Locate the cell with the specified text and output its (x, y) center coordinate. 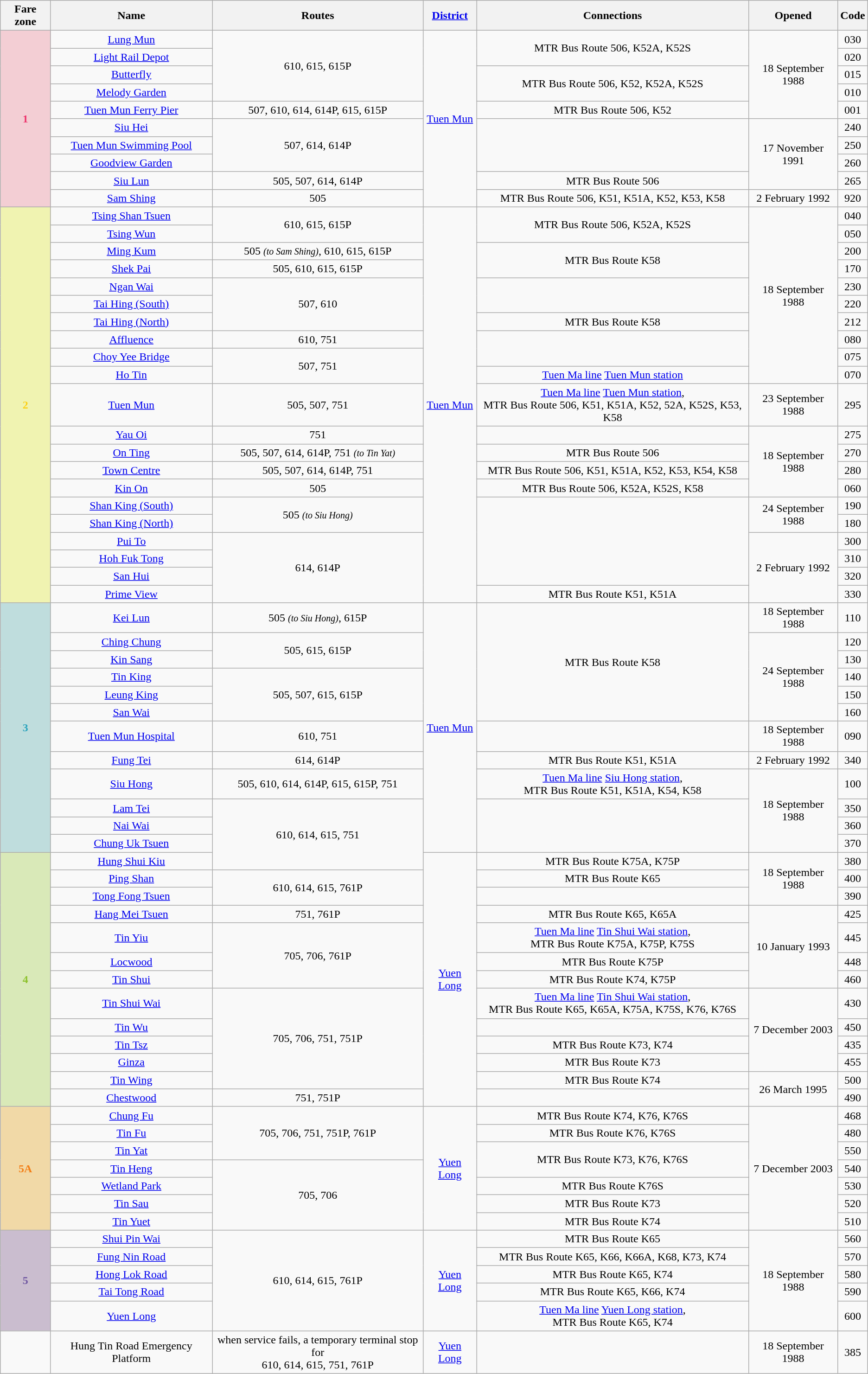
505, 610, 615, 615P (318, 269)
505, 610, 614, 614P, 615, 615P, 751 (318, 784)
Tai Hing (South) (132, 304)
Tuen Ma line Tuen Mun station (613, 375)
320 (853, 576)
090 (853, 736)
MTR Bus Route K75P (613, 962)
Hung Shui Kiu (132, 861)
500 (853, 1080)
400 (853, 879)
MTR Bus Route K65, K65A (613, 914)
240 (853, 128)
Tsing Shan Tsuen (132, 216)
580 (853, 1274)
when service fails, a temporary terminal stop for610, 614, 615, 751, 761P (318, 1352)
Tuen Mun Swimming Pool (132, 145)
140 (853, 677)
Melody Garden (132, 92)
590 (853, 1292)
250 (853, 145)
751, 751P (318, 1098)
Ping Shan (132, 879)
507, 614, 614P (318, 145)
390 (853, 896)
075 (853, 357)
Ching Chung (132, 642)
Hong Lok Road (132, 1274)
MTR Bus Route K65, K74 (613, 1274)
Chung Fu (132, 1115)
340 (853, 760)
295 (853, 405)
District (450, 16)
070 (853, 375)
300 (853, 541)
Lung Mun (132, 39)
10 January 1993 (793, 947)
5A (26, 1168)
Connections (613, 16)
507, 751 (318, 366)
Tuen Ma line Tin Shui Wai station, MTR Bus Route K75A, K75P, K75S (613, 938)
705, 706 (318, 1195)
430 (853, 1003)
060 (853, 488)
MTR Bus Route 506, K51, K51A, K52, K53, K58 (613, 198)
510 (853, 1221)
Shan King (South) (132, 505)
MTR Bus Route K73, K76, K76S (613, 1159)
450 (853, 1027)
505, 507, 614, 614P (318, 180)
705, 706, 751, 751P, 761P (318, 1133)
Tin Wing (132, 1080)
Tin Heng (132, 1168)
Tin Yuet (132, 1221)
Tsing Wun (132, 233)
Locwood (132, 962)
Siu Hong (132, 784)
Goodview Garden (132, 163)
Name (132, 16)
310 (853, 559)
MTR Bus Route K76, K76S (613, 1133)
370 (853, 843)
751 (318, 435)
550 (853, 1150)
280 (853, 470)
Ginza (132, 1062)
MTR Bus Route K65, K66, K74 (613, 1292)
120 (853, 642)
On Ting (132, 453)
MTR Bus Route K74, K75P (613, 979)
Siu Lun (132, 180)
Lam Tei (132, 808)
Tin Yat (132, 1150)
Kei Lun (132, 618)
Hoh Fuk Tong (132, 559)
1 (26, 119)
015 (853, 75)
190 (853, 505)
San Wai (132, 712)
350 (853, 808)
Opened (793, 16)
Shui Pin Wai (132, 1239)
507, 610 (318, 304)
Fung Tei (132, 760)
530 (853, 1186)
Tuen Ma line Siu Hong station, MTR Bus Route K51, K51A, K54, K58 (613, 784)
540 (853, 1168)
Pui To (132, 541)
Light Rail Depot (132, 57)
505 (to Sam Shing), 610, 615, 615P (318, 251)
Affluence (132, 339)
160 (853, 712)
MTR Bus Route K73, K74 (613, 1045)
Tin Sau (132, 1204)
Tin Fu (132, 1133)
100 (853, 784)
705, 706, 751, 751P (318, 1039)
Shek Pai (132, 269)
MTR Bus Route K76S (613, 1186)
Tin Yiu (132, 938)
Tong Fong Tsuen (132, 896)
001 (853, 110)
5 (26, 1281)
Choy Yee Bridge (132, 357)
23 September 1988 (793, 405)
380 (853, 861)
Tai Hing (North) (132, 322)
425 (853, 914)
920 (853, 198)
Prime View (132, 594)
3 (26, 728)
Tin Tsz (132, 1045)
San Hui (132, 576)
520 (853, 1204)
445 (853, 938)
230 (853, 287)
435 (853, 1045)
080 (853, 339)
505 (to Siu Hong) (318, 514)
030 (853, 39)
4 (26, 979)
MTR Bus Route K75A, K75P (613, 861)
Shan King (North) (132, 523)
MTR Bus Route K74, K76, K76S (613, 1115)
460 (853, 979)
505 (to Siu Hong), 615P (318, 618)
490 (853, 1098)
Leung King (132, 695)
505, 507, 614, 614P, 751 (to Tin Yat) (318, 453)
Yau Oi (132, 435)
040 (853, 216)
020 (853, 57)
Tin Shui Wai (132, 1003)
050 (853, 233)
MTR Bus Route 506, K52 (613, 110)
Fung Nin Road (132, 1257)
Kin On (132, 488)
Wetland Park (132, 1186)
26 March 1995 (793, 1089)
212 (853, 322)
275 (853, 435)
180 (853, 523)
265 (853, 180)
Tuen Ma line Tin Shui Wai station, MTR Bus Route K65, K65A, K75A, K75S, K76, K76S (613, 1003)
Tai Tong Road (132, 1292)
360 (853, 825)
330 (853, 594)
560 (853, 1239)
448 (853, 962)
480 (853, 1133)
Tuen Mun Ferry Pier (132, 110)
200 (853, 251)
Fare zone (26, 16)
Chestwood (132, 1098)
Tuen Ma line Tuen Mun station, MTR Bus Route 506, K51, K51A, K52, 52A, K52S, K53, K58 (613, 405)
Ho Tin (132, 375)
2 (26, 404)
270 (853, 453)
507, 610, 614, 614P, 615, 615P (318, 110)
Nai Wai (132, 825)
Chung Uk Tsuen (132, 843)
Tuen Mun Hospital (132, 736)
150 (853, 695)
Hung Tin Road Emergency Platform (132, 1352)
Routes (318, 16)
505, 507, 614, 614P, 751 (318, 470)
Sam Shing (132, 198)
600 (853, 1316)
260 (853, 163)
Hang Mei Tsuen (132, 914)
Code (853, 16)
170 (853, 269)
17 November 1991 (793, 154)
505, 507, 751 (318, 405)
MTR Bus Route 506, K52, K52A, K52S (613, 83)
Ngan Wai (132, 287)
MTR Bus Route 506, K51, K51A, K52, K53, K54, K58 (613, 470)
505, 615, 615P (318, 651)
505, 507, 615, 615P (318, 695)
Ming Kum (132, 251)
610, 614, 615, 751 (318, 834)
Siu Hei (132, 128)
468 (853, 1115)
570 (853, 1257)
220 (853, 304)
Town Centre (132, 470)
010 (853, 92)
Tuen Ma line Yuen Long station, MTR Bus Route K65, K74 (613, 1316)
455 (853, 1062)
110 (853, 618)
Tin Shui (132, 979)
Tin Wu (132, 1027)
385 (853, 1352)
Butterfly (132, 75)
MTR Bus Route K65, K66, K66A, K68, K73, K74 (613, 1257)
130 (853, 659)
705, 706, 761P (318, 955)
751, 761P (318, 914)
Tin King (132, 677)
MTR Bus Route 506, K52A, K52S, K58 (613, 488)
Kin Sang (132, 659)
